Locate the cell with the specified text and output its (X, Y) center coordinate. 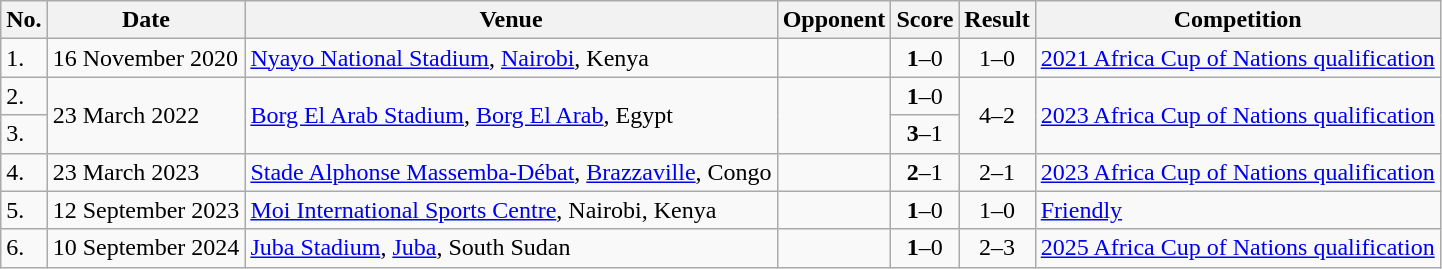
Juba Stadium, Juba, South Sudan (511, 248)
Result (997, 20)
Score (925, 20)
Date (146, 20)
Stade Alphonse Massemba-Débat, Brazzaville, Congo (511, 172)
23 March 2022 (146, 115)
Friendly (1238, 210)
2–3 (997, 248)
No. (24, 20)
Opponent (834, 20)
Venue (511, 20)
10 September 2024 (146, 248)
Competition (1238, 20)
Nyayo National Stadium, Nairobi, Kenya (511, 58)
1. (24, 58)
12 September 2023 (146, 210)
23 March 2023 (146, 172)
4–2 (997, 115)
3. (24, 134)
5. (24, 210)
4. (24, 172)
16 November 2020 (146, 58)
2. (24, 96)
Borg El Arab Stadium, Borg El Arab, Egypt (511, 115)
3–1 (925, 134)
2021 Africa Cup of Nations qualification (1238, 58)
2025 Africa Cup of Nations qualification (1238, 248)
6. (24, 248)
Moi International Sports Centre, Nairobi, Kenya (511, 210)
